Capture the cell that displays the provided text and extract its (x, y) central coordinate. 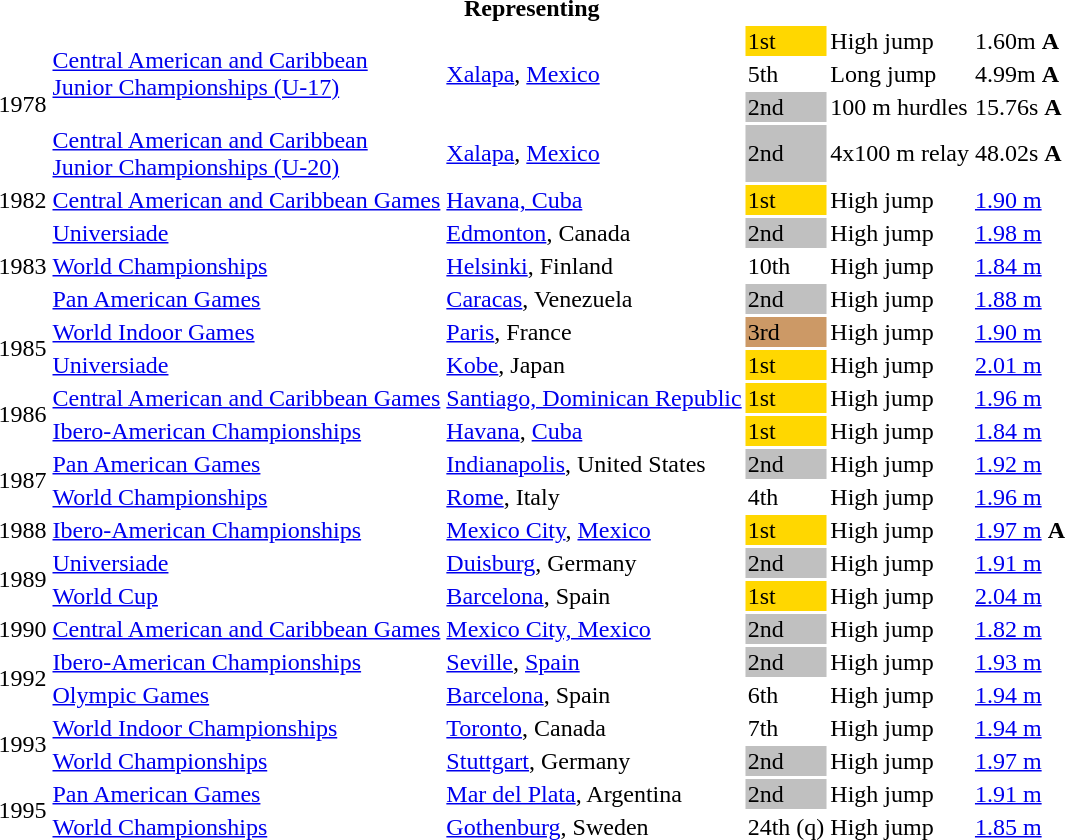
Olympic Games (246, 695)
Rome, Italy (594, 497)
Kobe, Japan (594, 365)
Toronto, Canada (594, 728)
Central American and CaribbeanJunior Championships (U-17) (246, 74)
Seville, Spain (594, 662)
Duisburg, Germany (594, 563)
3rd (786, 332)
7th (786, 728)
World Indoor Championships (246, 728)
Santiago, Dominican Republic (594, 398)
Long jump (900, 74)
Paris, France (594, 332)
World Indoor Games (246, 332)
World Cup (246, 596)
Central American and CaribbeanJunior Championships (U-20) (246, 154)
Caracas, Venezuela (594, 299)
10th (786, 266)
Indianapolis, United States (594, 464)
4th (786, 497)
Stuttgart, Germany (594, 761)
6th (786, 695)
4x100 m relay (900, 154)
Mar del Plata, Argentina (594, 794)
Edmonton, Canada (594, 233)
5th (786, 74)
100 m hurdles (900, 107)
Helsinki, Finland (594, 266)
